From the cell containing the given text, extract its center point as (X, Y) coordinate. 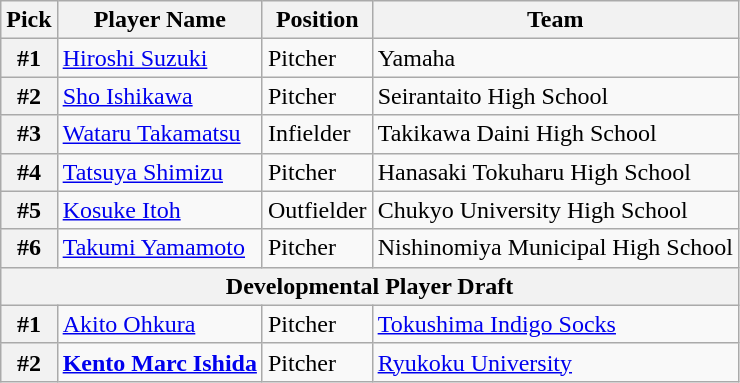
Takumi Yamamoto (160, 248)
Developmental Player Draft (370, 286)
Seirantaito High School (555, 96)
Kosuke Itoh (160, 210)
Position (317, 20)
Akito Ohkura (160, 324)
Tatsuya Shimizu (160, 172)
Ryukoku University (555, 362)
Kento Marc Ishida (160, 362)
Nishinomiya Municipal High School (555, 248)
Chukyo University High School (555, 210)
Team (555, 20)
#5 (29, 210)
Infielder (317, 134)
Outfielder (317, 210)
Hiroshi Suzuki (160, 58)
Sho Ishikawa (160, 96)
Tokushima Indigo Socks (555, 324)
Takikawa Daini High School (555, 134)
Pick (29, 20)
Yamaha (555, 58)
Player Name (160, 20)
#4 (29, 172)
Wataru Takamatsu (160, 134)
#3 (29, 134)
Hanasaki Tokuharu High School (555, 172)
#6 (29, 248)
